Scan for the cell matching the given text and deliver its (x, y) coordinate at center. 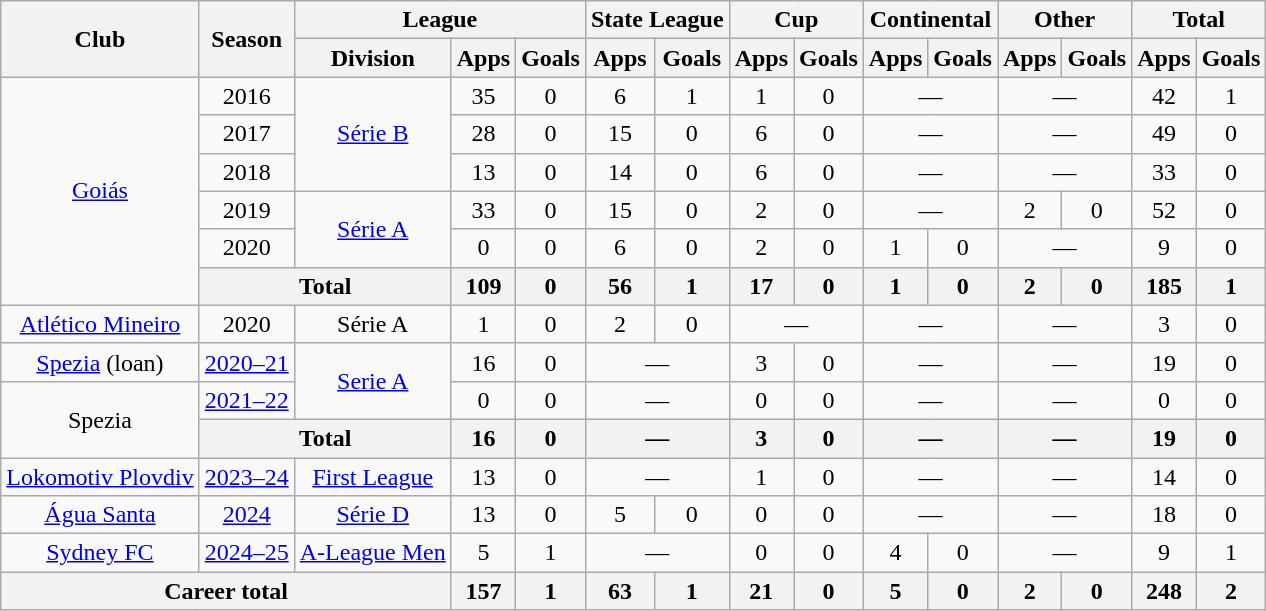
28 (483, 134)
35 (483, 96)
Club (100, 39)
2018 (246, 172)
Division (372, 58)
2024 (246, 515)
Cup (796, 20)
56 (620, 286)
A-League Men (372, 553)
Sydney FC (100, 553)
First League (372, 477)
Career total (226, 591)
Atlético Mineiro (100, 324)
157 (483, 591)
185 (1164, 286)
League (440, 20)
Goiás (100, 191)
248 (1164, 591)
Série B (372, 134)
Lokomotiv Plovdiv (100, 477)
63 (620, 591)
Other (1065, 20)
Spezia (100, 419)
Spezia (loan) (100, 362)
Serie A (372, 381)
18 (1164, 515)
2021–22 (246, 400)
State League (657, 20)
2024–25 (246, 553)
2019 (246, 210)
2016 (246, 96)
49 (1164, 134)
Série D (372, 515)
Season (246, 39)
2020–21 (246, 362)
2023–24 (246, 477)
17 (761, 286)
42 (1164, 96)
2017 (246, 134)
Água Santa (100, 515)
52 (1164, 210)
21 (761, 591)
4 (895, 553)
Continental (930, 20)
109 (483, 286)
